Locate the cell with the specified text and output its (X, Y) center coordinate. 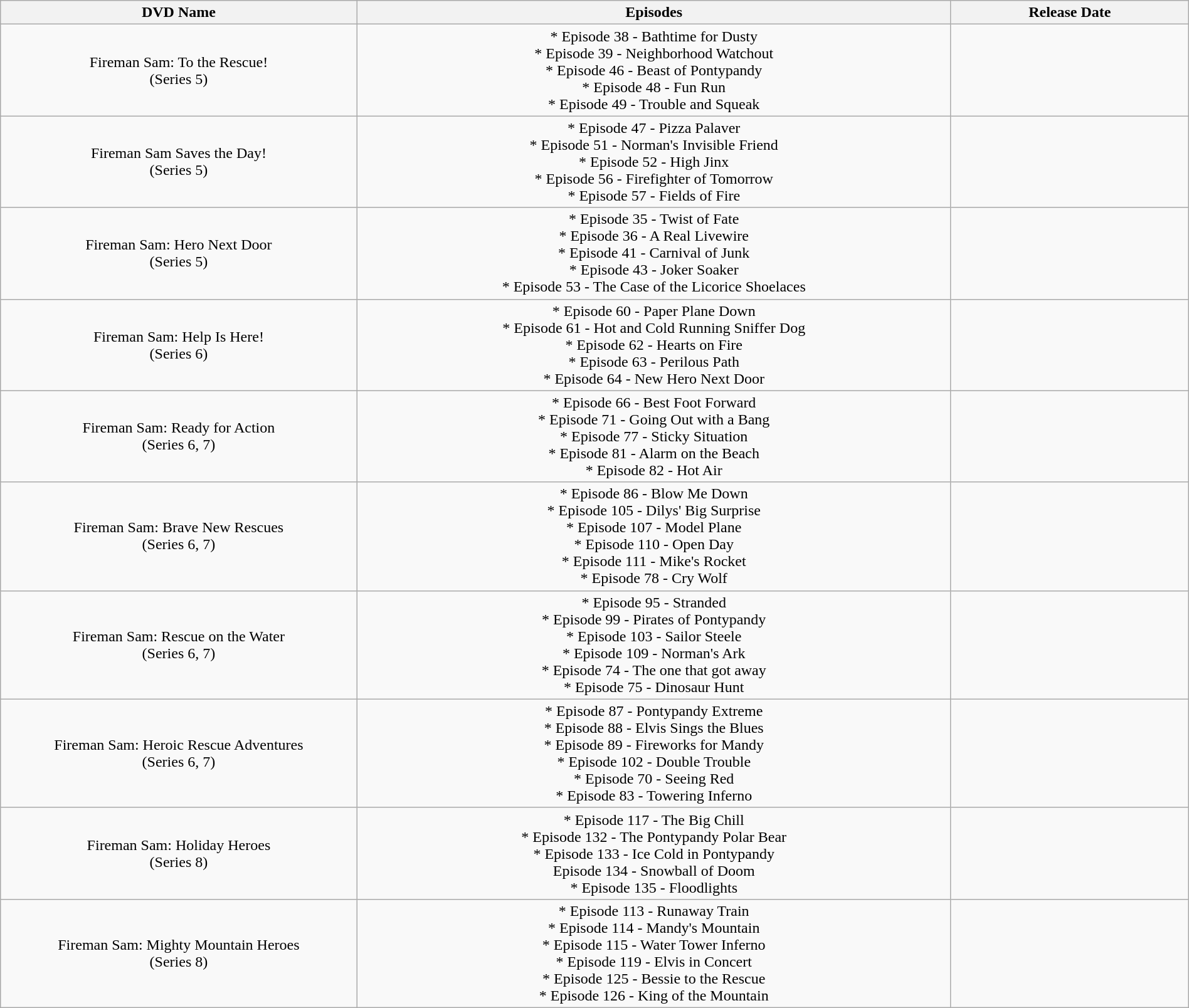
Fireman Sam: Mighty Mountain Heroes (Series 8) (179, 953)
DVD Name (179, 13)
Fireman Sam: To the Rescue! (Series 5) (179, 70)
Fireman Sam: Help Is Here! (Series 6) (179, 345)
Fireman Sam: Holiday Heroes (Series 8) (179, 853)
Release Date (1070, 13)
Fireman Sam: Ready for Action (Series 6, 7) (179, 436)
Episodes (653, 13)
Fireman Sam: Hero Next Door (Series 5) (179, 253)
Fireman Sam: Heroic Rescue Adventures (Series 6, 7) (179, 753)
Fireman Sam Saves the Day! (Series 5) (179, 162)
Fireman Sam: Brave New Rescues (Series 6, 7) (179, 537)
Fireman Sam: Rescue on the Water (Series 6, 7) (179, 644)
